Return (x, y) of the center of cell containing provided text 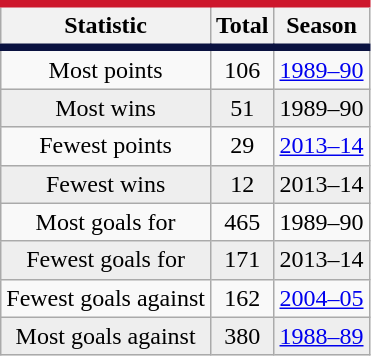
106 (242, 68)
Most goals for (106, 222)
Most wins (106, 108)
2004–05 (322, 298)
Fewest points (106, 146)
Most points (106, 68)
29 (242, 146)
Season (322, 26)
380 (242, 336)
Fewest goals for (106, 260)
Fewest wins (106, 184)
465 (242, 222)
162 (242, 298)
Statistic (106, 26)
51 (242, 108)
171 (242, 260)
Fewest goals against (106, 298)
Most goals against (106, 336)
1988–89 (322, 336)
12 (242, 184)
Total (242, 26)
